Provide the (x, y) coordinate of the cell's center where the given text is located.  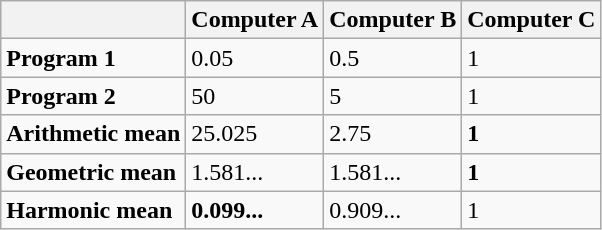
0.5 (393, 58)
Arithmetic mean (94, 134)
25.025 (255, 134)
Geometric mean (94, 172)
Harmonic mean (94, 210)
Computer C (532, 20)
Program 1 (94, 58)
Computer B (393, 20)
2.75 (393, 134)
5 (393, 96)
0.099... (255, 210)
50 (255, 96)
0.909... (393, 210)
Program 2 (94, 96)
Computer A (255, 20)
0.05 (255, 58)
